Extract the [x, y] coordinate from the center of the cell holding the provided text.  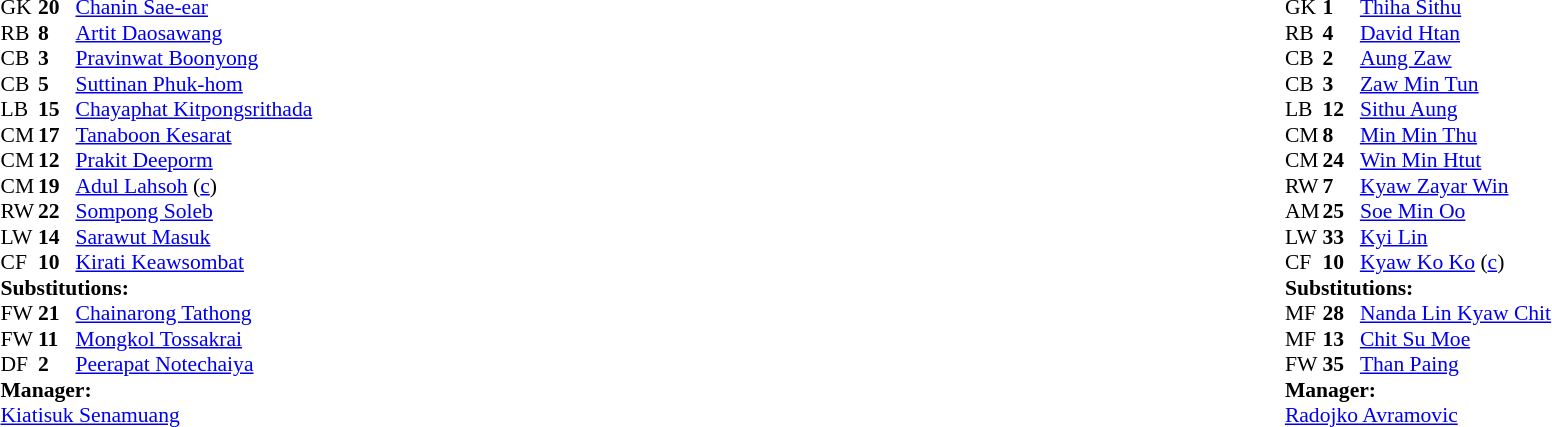
33 [1341, 237]
Chainarong Tathong [194, 313]
28 [1341, 313]
19 [57, 186]
Kyaw Ko Ko (c) [1456, 263]
25 [1341, 211]
5 [57, 84]
14 [57, 237]
Sarawut Masuk [194, 237]
Kyaw Zayar Win [1456, 186]
AM [1304, 211]
35 [1341, 365]
Prakit Deeporm [194, 161]
Zaw Min Tun [1456, 84]
4 [1341, 33]
Min Min Thu [1456, 135]
11 [57, 339]
Artit Daosawang [194, 33]
Win Min Htut [1456, 161]
Mongkol Tossakrai [194, 339]
7 [1341, 186]
Than Paing [1456, 365]
Sithu Aung [1456, 109]
24 [1341, 161]
Aung Zaw [1456, 59]
Tanaboon Kesarat [194, 135]
13 [1341, 339]
21 [57, 313]
Kirati Keawsombat [194, 263]
Chayaphat Kitpongsrithada [194, 109]
David Htan [1456, 33]
Pravinwat Boonyong [194, 59]
Sompong Soleb [194, 211]
Adul Lahsoh (c) [194, 186]
Suttinan Phuk-hom [194, 84]
Peerapat Notechaiya [194, 365]
Soe Min Oo [1456, 211]
Kyi Lin [1456, 237]
DF [19, 365]
15 [57, 109]
22 [57, 211]
17 [57, 135]
Chit Su Moe [1456, 339]
Nanda Lin Kyaw Chit [1456, 313]
